From the cell containing the given text, extract its center point as [X, Y] coordinate. 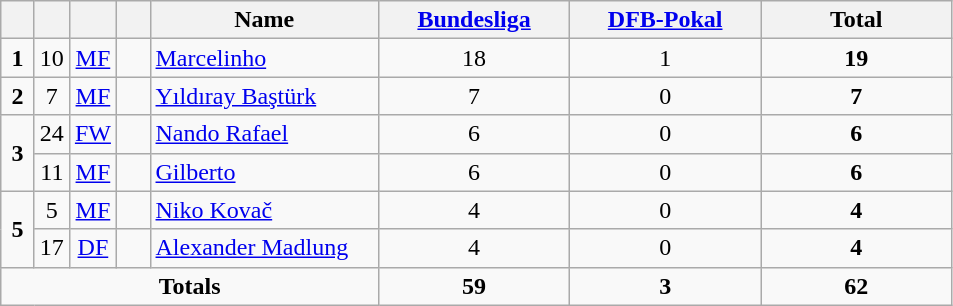
Gilberto [264, 172]
Name [264, 20]
Yıldıray Baştürk [264, 96]
17 [52, 248]
2 [18, 96]
Niko Kovač [264, 210]
FW [92, 134]
Marcelinho [264, 58]
24 [52, 134]
Totals [190, 286]
18 [474, 58]
Alexander Madlung [264, 248]
DF [92, 248]
Nando Rafael [264, 134]
62 [856, 286]
DFB-Pokal [666, 20]
Bundesliga [474, 20]
10 [52, 58]
11 [52, 172]
Total [856, 20]
19 [856, 58]
59 [474, 286]
